Search for the cell housing the specified text and yield its (X, Y) center coordinate. 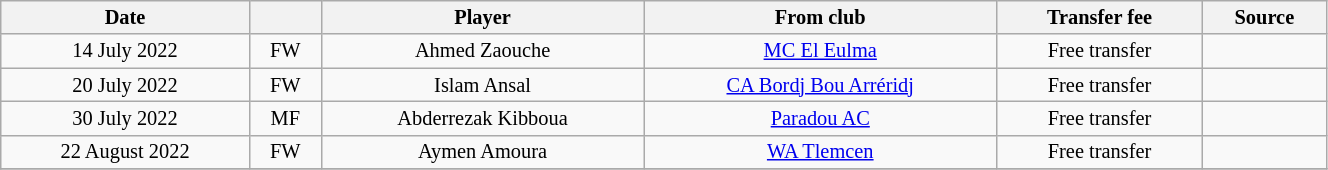
MC El Eulma (820, 51)
Abderrezak Kibboua (482, 118)
Transfer fee (1100, 17)
14 July 2022 (126, 51)
22 August 2022 (126, 152)
WA Tlemcen (820, 152)
Source (1264, 17)
Date (126, 17)
20 July 2022 (126, 85)
Aymen Amoura (482, 152)
30 July 2022 (126, 118)
Paradou AC (820, 118)
MF (285, 118)
Ahmed Zaouche (482, 51)
CA Bordj Bou Arréridj (820, 85)
Player (482, 17)
Islam Ansal (482, 85)
From club (820, 17)
